Pinpoint the cell where the given text exists, returning its (x, y) midpoint coordinate. 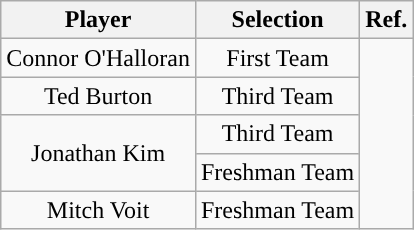
Ref. (386, 20)
First Team (277, 58)
Connor O'Halloran (98, 58)
Selection (277, 20)
Jonathan Kim (98, 153)
Mitch Voit (98, 210)
Ted Burton (98, 96)
Player (98, 20)
